Locate the cell with the specified text and output its (x, y) center coordinate. 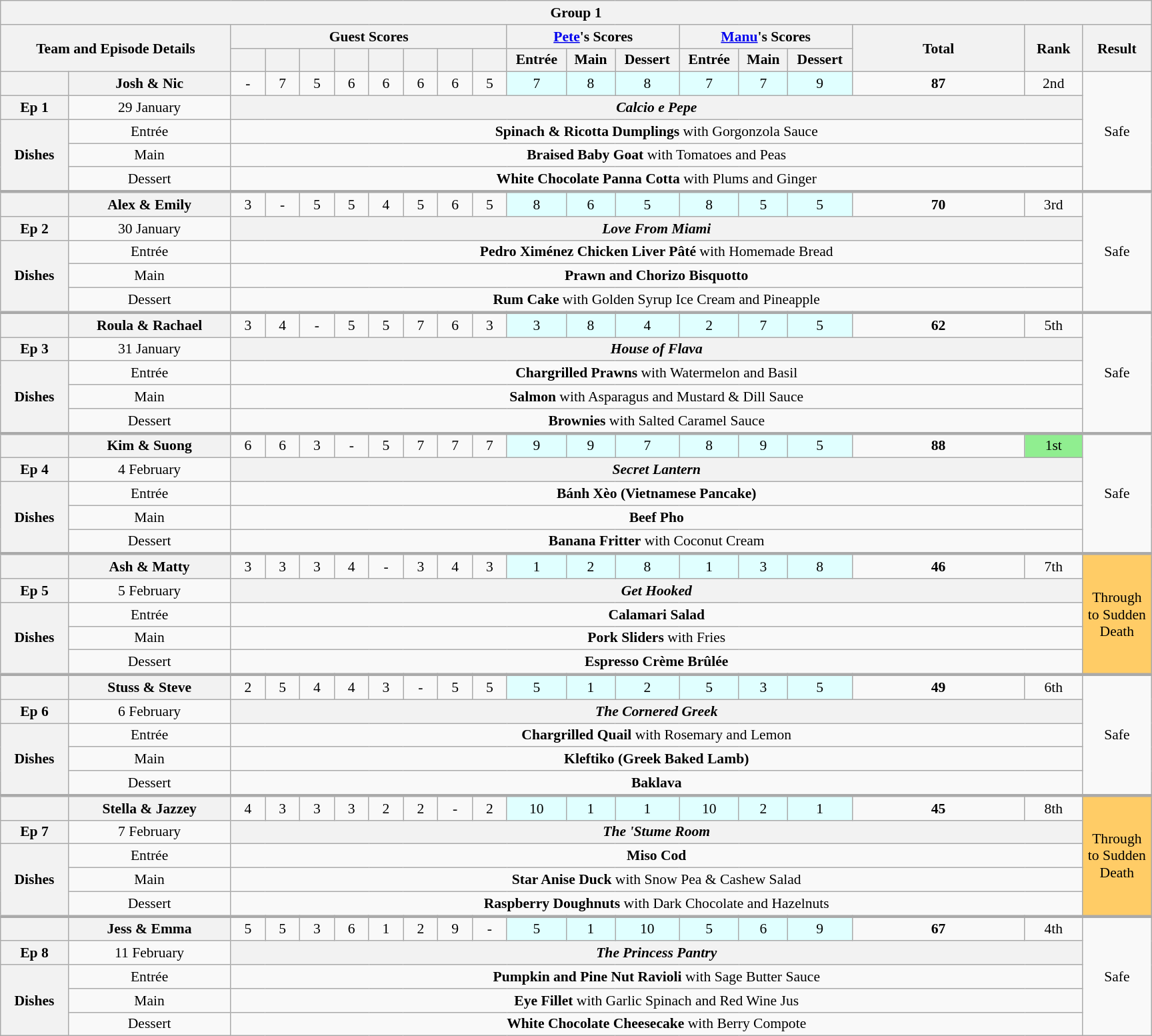
Espresso Crème Brûlée (656, 663)
Ep 8 (35, 953)
Manu's Scores (765, 37)
Pete's Scores (593, 37)
6 February (149, 711)
Total (939, 48)
Calamari Salad (656, 615)
7th (1053, 567)
31 January (149, 349)
Group 1 (576, 13)
4th (1053, 928)
Ep 4 (35, 470)
Pumpkin and Pine Nut Ravioli with Sage Butter Sauce (656, 977)
46 (939, 567)
88 (939, 445)
The Princess Pantry (656, 953)
Roula & Rachael (149, 325)
29 January (149, 108)
Rank (1053, 48)
1st (1053, 445)
30 January (149, 229)
Baklava (656, 783)
70 (939, 204)
Kleftiko (Greek Baked Lamb) (656, 759)
Result (1117, 48)
Kim & Suong (149, 445)
Bánh Xèo (Vietnamese Pancake) (656, 494)
The 'Stume Room (656, 832)
Miso Cod (656, 856)
Chargrilled Quail with Rosemary and Lemon (656, 735)
White Chocolate Cheesecake with Berry Compote (656, 1024)
House of Flava (656, 349)
2nd (1053, 84)
87 (939, 84)
45 (939, 808)
Ep 2 (35, 229)
Eye Fillet with Garlic Spinach and Red Wine Jus (656, 1001)
Spinach & Ricotta Dumplings with Gorgonzola Sauce (656, 131)
Chargrilled Prawns with Watermelon and Basil (656, 373)
6th (1053, 687)
Ep 6 (35, 711)
Ash & Matty (149, 567)
8th (1053, 808)
Josh & Nic (149, 84)
3rd (1053, 204)
Star Anise Duck with Snow Pea & Cashew Salad (656, 880)
Love From Miami (656, 229)
Stuss & Steve (149, 687)
Beef Pho (656, 517)
Guest Scores (369, 37)
67 (939, 928)
Braised Baby Goat with Tomatoes and Peas (656, 155)
Pedro Ximénez Chicken Liver Pâté with Homemade Bread (656, 252)
Ep 7 (35, 832)
5 February (149, 591)
Ep 1 (35, 108)
Raspberry Doughnuts with Dark Chocolate and Hazelnuts (656, 904)
Brownies with Salted Caramel Sauce (656, 421)
4 February (149, 470)
Prawn and Chorizo Bisquotto (656, 276)
Team and Episode Details (116, 48)
Salmon with Asparagus and Mustard & Dill Sauce (656, 397)
Rum Cake with Golden Syrup Ice Cream and Pineapple (656, 300)
Stella & Jazzey (149, 808)
White Chocolate Panna Cotta with Plums and Ginger (656, 180)
7 February (149, 832)
11 February (149, 953)
Get Hooked (656, 591)
Banana Fritter with Coconut Cream (656, 541)
5th (1053, 325)
Calcio e Pepe (656, 108)
Jess & Emma (149, 928)
Alex & Emily (149, 204)
Pork Sliders with Fries (656, 638)
The Cornered Greek (656, 711)
49 (939, 687)
Secret Lantern (656, 470)
62 (939, 325)
Ep 3 (35, 349)
Ep 5 (35, 591)
